Output the [x, y] coordinate of the center of the cell containing the given text.  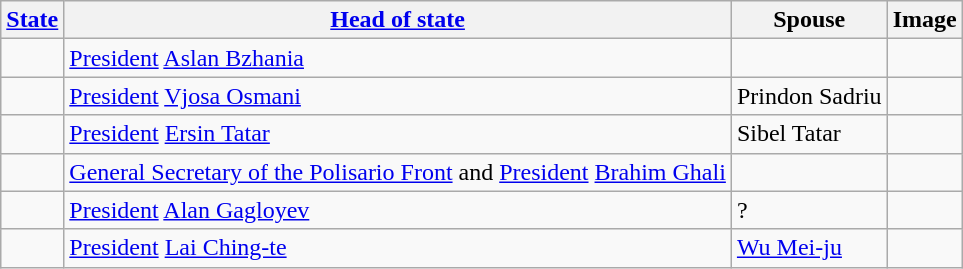
President Aslan Bzhania [398, 58]
President Vjosa Osmani [398, 96]
? [809, 210]
Wu Mei-ju [809, 248]
President Ersin Tatar [398, 134]
Head of state [398, 20]
Spouse [809, 20]
Sibel Tatar [809, 134]
Prindon Sadriu [809, 96]
President Lai Ching-te [398, 248]
Image [924, 20]
State [32, 20]
General Secretary of the Polisario Front and President Brahim Ghali [398, 172]
President Alan Gagloyev [398, 210]
